Locate the cell with the specified text and output its (X, Y) center coordinate. 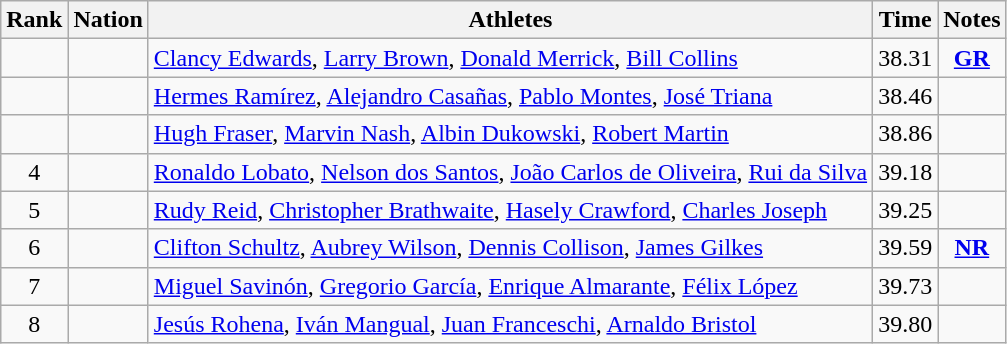
Hugh Fraser, Marvin Nash, Albin Dukowski, Robert Martin (510, 134)
39.18 (906, 172)
4 (34, 172)
39.25 (906, 210)
39.59 (906, 248)
Nation (108, 20)
Rudy Reid, Christopher Brathwaite, Hasely Crawford, Charles Joseph (510, 210)
Ronaldo Lobato, Nelson dos Santos, João Carlos de Oliveira, Rui da Silva (510, 172)
Time (906, 20)
NR (972, 248)
7 (34, 286)
5 (34, 210)
Rank (34, 20)
39.80 (906, 324)
Athletes (510, 20)
GR (972, 58)
6 (34, 248)
Miguel Savinón, Gregorio García, Enrique Almarante, Félix López (510, 286)
39.73 (906, 286)
Clifton Schultz, Aubrey Wilson, Dennis Collison, James Gilkes (510, 248)
Notes (972, 20)
8 (34, 324)
Hermes Ramírez, Alejandro Casañas, Pablo Montes, José Triana (510, 96)
Jesús Rohena, Iván Mangual, Juan Franceschi, Arnaldo Bristol (510, 324)
38.31 (906, 58)
38.46 (906, 96)
38.86 (906, 134)
Clancy Edwards, Larry Brown, Donald Merrick, Bill Collins (510, 58)
